Output the (X, Y) coordinate of the center of the cell containing the given text.  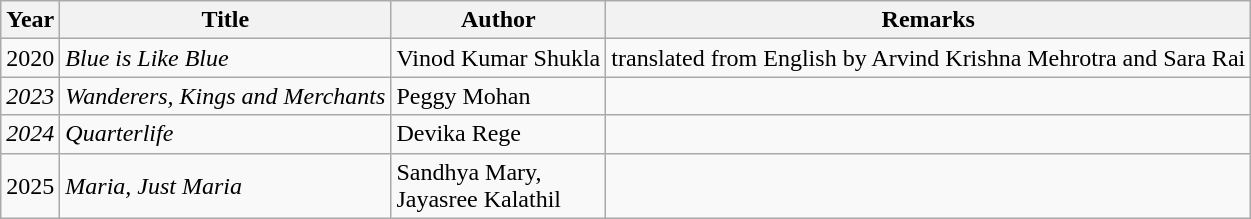
Title (226, 20)
Author (498, 20)
Sandhya Mary,Jayasree Kalathil (498, 186)
Maria, Just Maria (226, 186)
2023 (30, 96)
Remarks (928, 20)
2020 (30, 58)
translated from English by Arvind Krishna Mehrotra and Sara Rai (928, 58)
Vinod Kumar Shukla (498, 58)
Peggy Mohan (498, 96)
2025 (30, 186)
Quarterlife (226, 134)
Blue is Like Blue (226, 58)
Wanderers, Kings and Merchants (226, 96)
2024 (30, 134)
Devika Rege (498, 134)
Year (30, 20)
